Find where the given text appears and provide that cell's center as [x, y] coordinate. 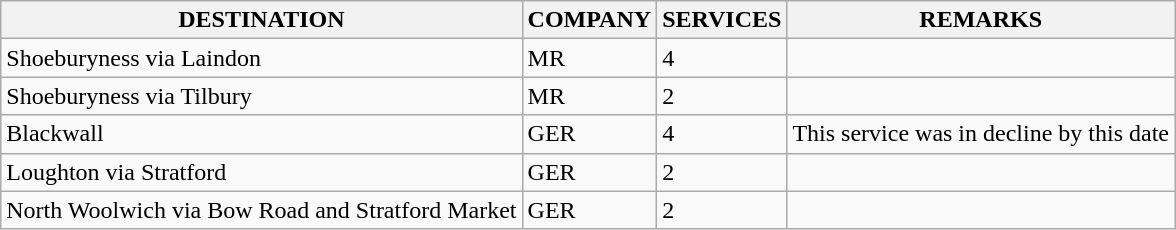
DESTINATION [262, 20]
North Woolwich via Bow Road and Stratford Market [262, 210]
This service was in decline by this date [981, 134]
Shoeburyness via Tilbury [262, 96]
Shoeburyness via Laindon [262, 58]
SERVICES [722, 20]
Blackwall [262, 134]
COMPANY [590, 20]
Loughton via Stratford [262, 172]
REMARKS [981, 20]
